Search for the cell housing the specified text and yield its (X, Y) center coordinate. 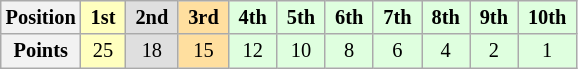
Position (41, 17)
15 (203, 51)
2nd (152, 17)
12 (253, 51)
8 (349, 51)
6th (349, 17)
3rd (203, 17)
6 (397, 51)
1st (104, 17)
2 (494, 51)
9th (494, 17)
25 (104, 51)
5th (301, 17)
7th (397, 17)
10 (301, 51)
4 (446, 51)
Points (41, 51)
1 (547, 51)
18 (152, 51)
4th (253, 17)
10th (547, 17)
8th (446, 17)
